Extract the (X, Y) coordinate from the center of the cell holding the provided text.  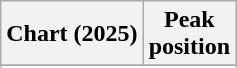
Chart (2025) (72, 34)
Peakposition (189, 34)
